Capture the cell that displays the provided text and extract its (X, Y) central coordinate. 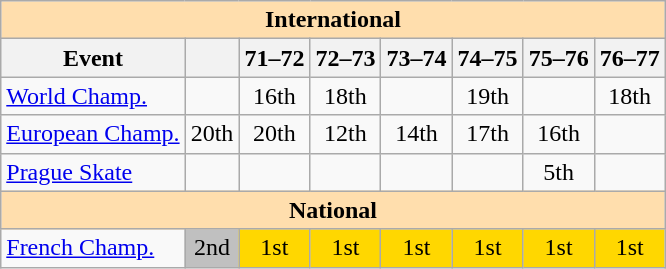
French Champ. (93, 248)
71–72 (274, 58)
12th (346, 134)
17th (488, 134)
National (333, 210)
72–73 (346, 58)
76–77 (630, 58)
European Champ. (93, 134)
2nd (212, 248)
5th (558, 172)
Prague Skate (93, 172)
International (333, 20)
World Champ. (93, 96)
75–76 (558, 58)
73–74 (416, 58)
74–75 (488, 58)
14th (416, 134)
19th (488, 96)
Event (93, 58)
